Pinpoint the cell where the given text exists, returning its (X, Y) midpoint coordinate. 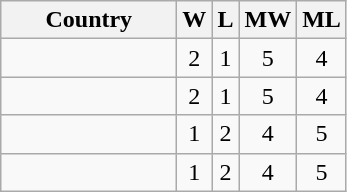
ML (322, 20)
Country (89, 20)
MW (268, 20)
W (194, 20)
L (226, 20)
